Return [x, y] of the center of cell containing provided text 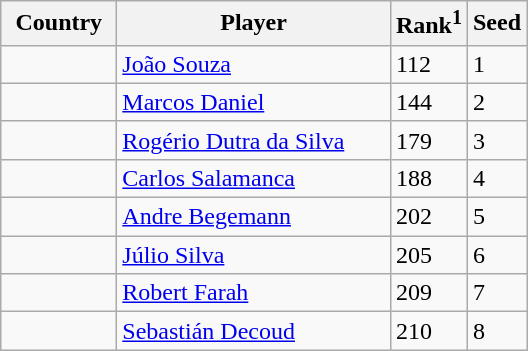
5 [496, 217]
144 [428, 102]
Andre Begemann [254, 217]
4 [496, 178]
209 [428, 293]
Player [254, 24]
8 [496, 331]
112 [428, 64]
202 [428, 217]
188 [428, 178]
Seed [496, 24]
210 [428, 331]
Robert Farah [254, 293]
Country [59, 24]
1 [496, 64]
6 [496, 255]
205 [428, 255]
2 [496, 102]
Rogério Dutra da Silva [254, 140]
3 [496, 140]
Marcos Daniel [254, 102]
179 [428, 140]
Rank1 [428, 24]
Sebastián Decoud [254, 331]
João Souza [254, 64]
Júlio Silva [254, 255]
7 [496, 293]
Carlos Salamanca [254, 178]
